Scan for the cell matching the given text and deliver its (X, Y) coordinate at center. 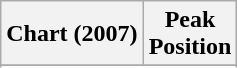
Peak Position (190, 34)
Chart (2007) (72, 34)
